Identify which cell holds the provided text, then report its [X, Y] central coordinate. 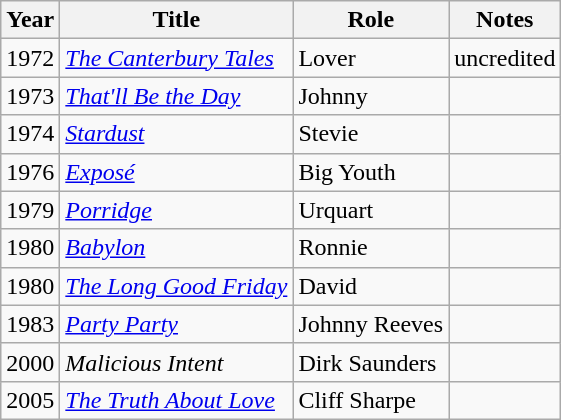
Johnny [371, 96]
1973 [30, 96]
Dirk Saunders [371, 362]
Stardust [176, 134]
2005 [30, 400]
uncredited [505, 58]
Malicious Intent [176, 362]
Title [176, 20]
1974 [30, 134]
1972 [30, 58]
Exposé [176, 172]
Role [371, 20]
Notes [505, 20]
The Truth About Love [176, 400]
The Long Good Friday [176, 286]
Ronnie [371, 248]
David [371, 286]
Johnny Reeves [371, 324]
Babylon [176, 248]
Porridge [176, 210]
Big Youth [371, 172]
The Canterbury Tales [176, 58]
That'll Be the Day [176, 96]
Cliff Sharpe [371, 400]
Year [30, 20]
Urquart [371, 210]
1976 [30, 172]
1983 [30, 324]
1979 [30, 210]
Stevie [371, 134]
2000 [30, 362]
Lover [371, 58]
Party Party [176, 324]
